Locate the cell with the specified text and output its [x, y] center coordinate. 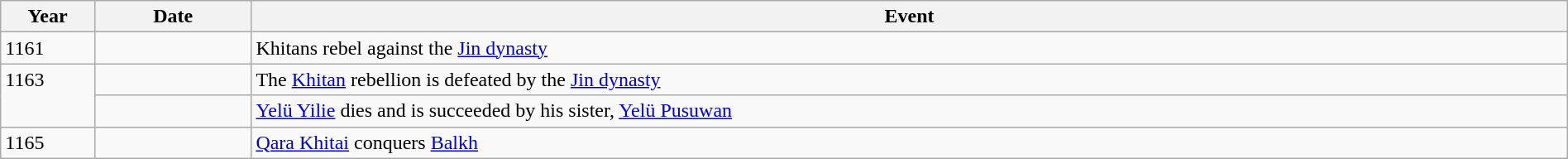
1163 [48, 95]
1161 [48, 48]
Yelü Yilie dies and is succeeded by his sister, Yelü Pusuwan [910, 111]
1165 [48, 142]
The Khitan rebellion is defeated by the Jin dynasty [910, 79]
Event [910, 17]
Year [48, 17]
Qara Khitai conquers Balkh [910, 142]
Date [172, 17]
Khitans rebel against the Jin dynasty [910, 48]
